Search for the cell housing the specified text and yield its [X, Y] center coordinate. 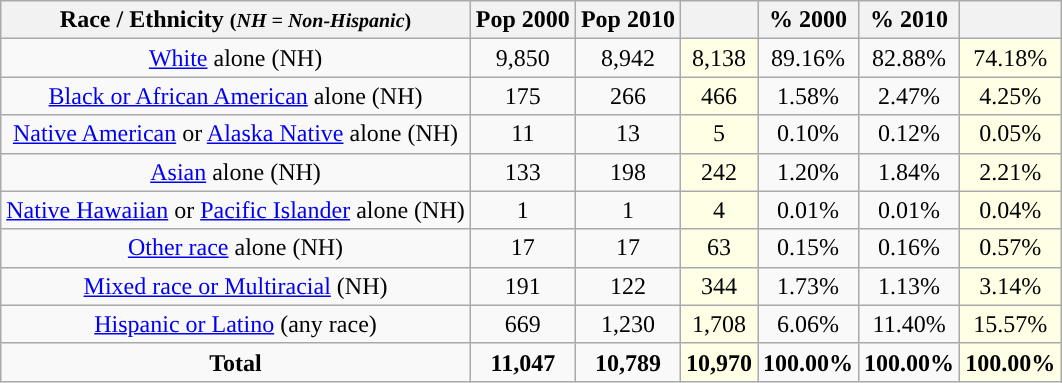
0.05% [1010, 134]
344 [718, 286]
15.57% [1010, 324]
6.06% [808, 324]
8,138 [718, 58]
0.12% [910, 134]
1,708 [718, 324]
11 [522, 134]
0.10% [808, 134]
122 [628, 286]
266 [628, 96]
10,970 [718, 362]
Hispanic or Latino (any race) [236, 324]
10,789 [628, 362]
Total [236, 362]
13 [628, 134]
Asian alone (NH) [236, 172]
0.57% [1010, 248]
Race / Ethnicity (NH = Non-Hispanic) [236, 20]
% 2000 [808, 20]
Pop 2000 [522, 20]
74.18% [1010, 58]
Mixed race or Multiracial (NH) [236, 286]
0.16% [910, 248]
466 [718, 96]
8,942 [628, 58]
11,047 [522, 362]
Pop 2010 [628, 20]
89.16% [808, 58]
2.47% [910, 96]
1.20% [808, 172]
191 [522, 286]
242 [718, 172]
White alone (NH) [236, 58]
63 [718, 248]
3.14% [1010, 286]
0.15% [808, 248]
Black or African American alone (NH) [236, 96]
Native Hawaiian or Pacific Islander alone (NH) [236, 210]
198 [628, 172]
4.25% [1010, 96]
Other race alone (NH) [236, 248]
1.58% [808, 96]
1.73% [808, 286]
1.84% [910, 172]
669 [522, 324]
% 2010 [910, 20]
0.04% [1010, 210]
175 [522, 96]
1.13% [910, 286]
5 [718, 134]
11.40% [910, 324]
4 [718, 210]
2.21% [1010, 172]
1,230 [628, 324]
9,850 [522, 58]
133 [522, 172]
Native American or Alaska Native alone (NH) [236, 134]
82.88% [910, 58]
